Capture the cell that displays the provided text and extract its [X, Y] central coordinate. 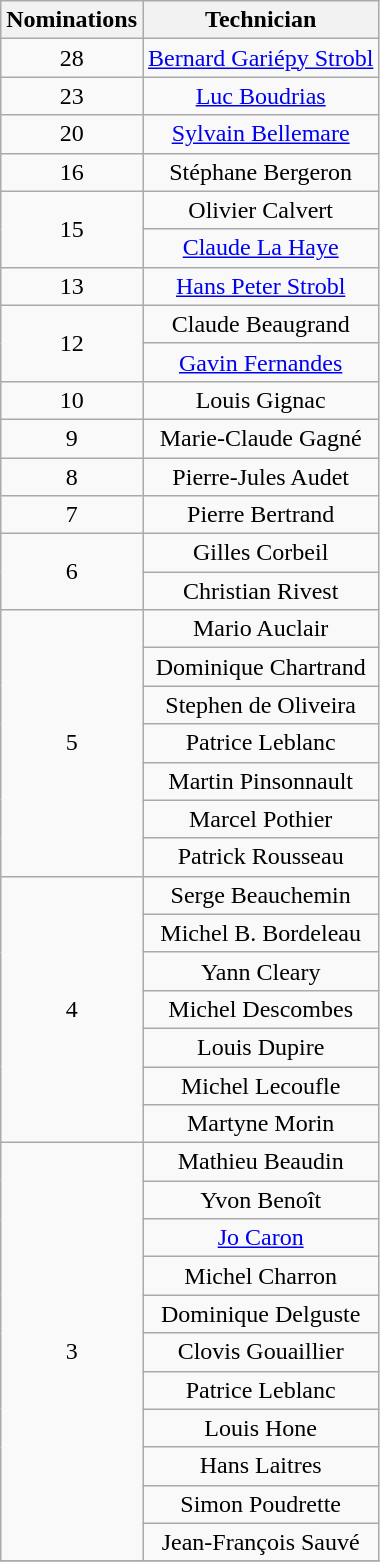
Pierre-Jules Audet [260, 477]
Michel Charron [260, 1276]
Mario Auclair [260, 629]
Stéphane Bergeron [260, 172]
8 [72, 477]
Louis Dupire [260, 1047]
Gilles Corbeil [260, 553]
Gavin Fernandes [260, 362]
Hans Peter Strobl [260, 286]
15 [72, 229]
Jo Caron [260, 1238]
4 [72, 1009]
3 [72, 1352]
Simon Poudrette [260, 1504]
12 [72, 343]
Louis Gignac [260, 400]
Technician [260, 20]
Nominations [72, 20]
Martyne Morin [260, 1124]
Claude La Haye [260, 248]
Pierre Bertrand [260, 515]
Claude Beaugrand [260, 324]
Bernard Gariépy Strobl [260, 58]
Christian Rivest [260, 591]
Michel Descombes [260, 1009]
5 [72, 743]
Jean-François Sauvé [260, 1542]
Dominique Chartrand [260, 667]
Marcel Pothier [260, 819]
9 [72, 438]
20 [72, 134]
Yvon Benoît [260, 1200]
16 [72, 172]
Michel B. Bordeleau [260, 933]
28 [72, 58]
Michel Lecoufle [260, 1085]
13 [72, 286]
Hans Laitres [260, 1466]
10 [72, 400]
Luc Boudrias [260, 96]
Clovis Gouaillier [260, 1352]
Martin Pinsonnault [260, 781]
Mathieu Beaudin [260, 1162]
Stephen de Oliveira [260, 705]
23 [72, 96]
Sylvain Bellemare [260, 134]
Olivier Calvert [260, 210]
Serge Beauchemin [260, 895]
Marie-Claude Gagné [260, 438]
7 [72, 515]
Yann Cleary [260, 971]
Patrick Rousseau [260, 857]
6 [72, 572]
Dominique Delguste [260, 1314]
Louis Hone [260, 1428]
